For the text-containing cell, return its midpoint in (X, Y) coordinate format. 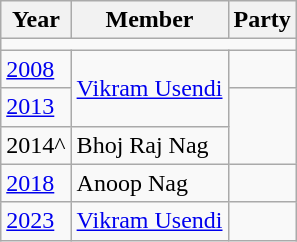
Anoop Nag (150, 183)
2013 (36, 107)
2014^ (36, 145)
Party (262, 20)
2008 (36, 69)
Bhoj Raj Nag (150, 145)
Member (150, 20)
2018 (36, 183)
2023 (36, 221)
Year (36, 20)
